Capture the cell that displays the provided text and extract its (X, Y) central coordinate. 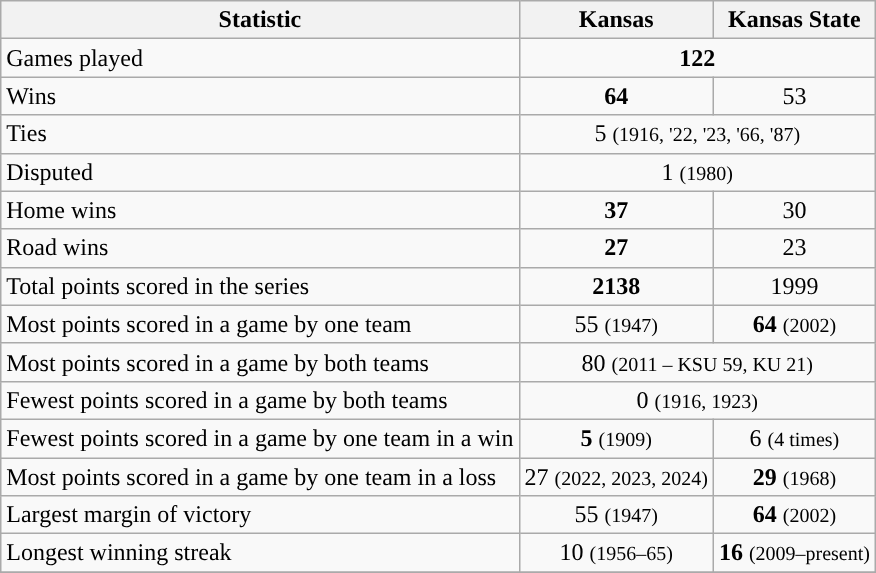
16 (2009–present) (794, 553)
27 (2022, 2023, 2024) (616, 477)
27 (616, 248)
Longest winning streak (260, 553)
Fewest points scored in a game by one team in a win (260, 438)
1 (1980) (697, 172)
0 (1916, 1923) (697, 400)
5 (1916, '22, '23, '66, '87) (697, 134)
2138 (616, 286)
53 (794, 96)
Statistic (260, 20)
Road wins (260, 248)
122 (697, 58)
Fewest points scored in a game by both teams (260, 400)
64 (616, 96)
30 (794, 210)
Disputed (260, 172)
29 (1968) (794, 477)
Wins (260, 96)
Home wins (260, 210)
80 (2011 – KSU 59, KU 21) (697, 362)
Total points scored in the series (260, 286)
Kansas (616, 20)
1999 (794, 286)
10 (1956–65) (616, 553)
Kansas State (794, 20)
Games played (260, 58)
Largest margin of victory (260, 515)
6 (4 times) (794, 438)
37 (616, 210)
5 (1909) (616, 438)
23 (794, 248)
Most points scored in a game by both teams (260, 362)
Most points scored in a game by one team in a loss (260, 477)
Most points scored in a game by one team (260, 324)
Ties (260, 134)
